From the cell containing the given text, extract its center point as (X, Y) coordinate. 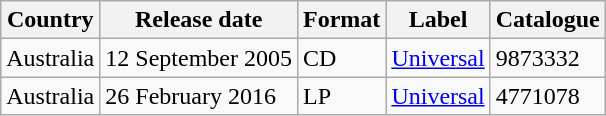
CD (341, 58)
4771078 (548, 96)
Catalogue (548, 20)
Format (341, 20)
12 September 2005 (199, 58)
Country (50, 20)
Release date (199, 20)
26 February 2016 (199, 96)
LP (341, 96)
9873332 (548, 58)
Label (438, 20)
